Extract the [x, y] coordinate from the center of the cell holding the provided text.  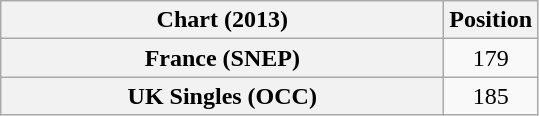
Position [491, 20]
France (SNEP) [222, 58]
185 [491, 96]
179 [491, 58]
UK Singles (OCC) [222, 96]
Chart (2013) [222, 20]
